Search for the cell housing the specified text and yield its (X, Y) center coordinate. 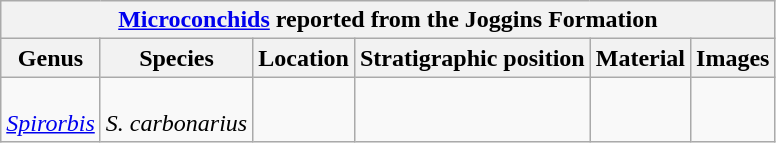
Species (176, 58)
Material (640, 58)
Location (304, 58)
Spirorbis (51, 110)
Genus (51, 58)
Microconchids reported from the Joggins Formation (388, 20)
Images (733, 58)
S. carbonarius (176, 110)
Stratigraphic position (472, 58)
